Output the [X, Y] coordinate of the center of the cell containing the given text.  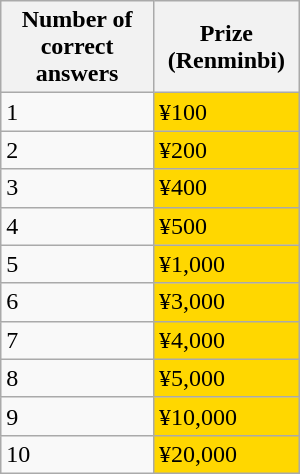
¥400 [226, 188]
6 [78, 302]
9 [78, 416]
¥10,000 [226, 416]
3 [78, 188]
¥3,000 [226, 302]
4 [78, 226]
Number of correct answers [78, 47]
Prize (Renminbi) [226, 47]
¥20,000 [226, 454]
10 [78, 454]
¥100 [226, 112]
¥500 [226, 226]
7 [78, 340]
¥200 [226, 150]
¥1,000 [226, 264]
¥5,000 [226, 378]
5 [78, 264]
2 [78, 150]
8 [78, 378]
¥4,000 [226, 340]
1 [78, 112]
